Return (x, y) of the center of cell containing provided text 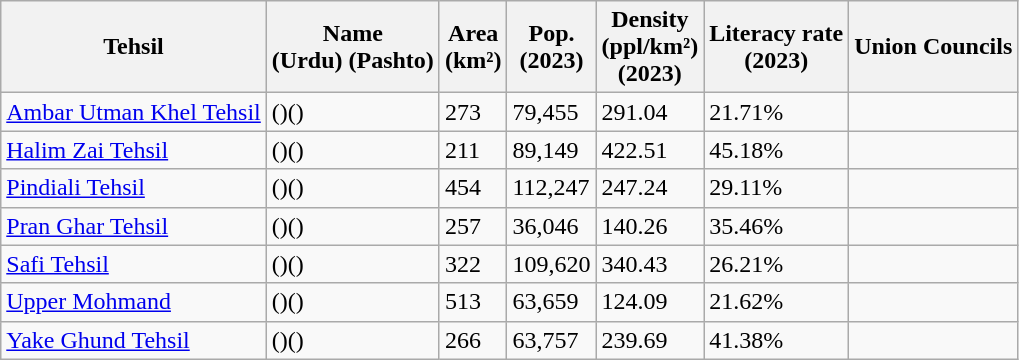
Name(Urdu) (Pashto) (352, 47)
63,757 (552, 340)
140.26 (650, 226)
Safi Tehsil (134, 264)
41.38% (776, 340)
35.46% (776, 226)
239.69 (650, 340)
Literacy rate(2023) (776, 47)
273 (473, 112)
322 (473, 264)
Density(ppl/km²)(2023) (650, 47)
257 (473, 226)
124.09 (650, 302)
Tehsil (134, 47)
36,046 (552, 226)
Ambar Utman Khel Tehsil (134, 112)
26.21% (776, 264)
Pran Ghar Tehsil (134, 226)
89,149 (552, 150)
Pop.(2023) (552, 47)
Upper Mohmand (134, 302)
211 (473, 150)
340.43 (650, 264)
247.24 (650, 188)
Area(km²) (473, 47)
Halim Zai Tehsil (134, 150)
79,455 (552, 112)
266 (473, 340)
454 (473, 188)
21.71% (776, 112)
422.51 (650, 150)
109,620 (552, 264)
112,247 (552, 188)
Union Councils (934, 47)
Yake Ghund Tehsil (134, 340)
291.04 (650, 112)
29.11% (776, 188)
45.18% (776, 150)
Pindiali Tehsil (134, 188)
513 (473, 302)
63,659 (552, 302)
21.62% (776, 302)
